Return the [X, Y] coordinate for the center point of the cell that contains the specified text.  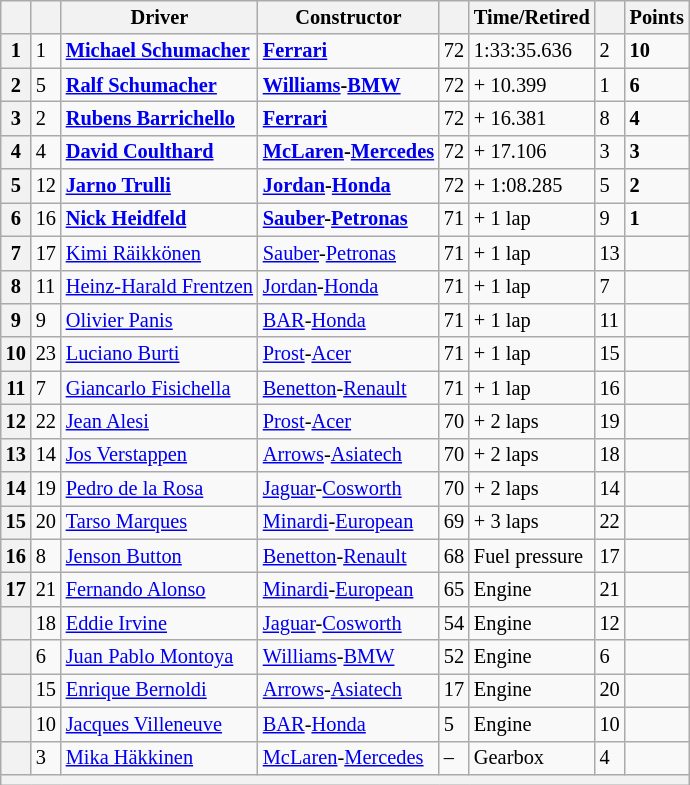
69 [454, 522]
Constructor [348, 17]
Enrique Bernoldi [160, 690]
Gearbox [532, 758]
Tarso Marques [160, 522]
Fuel pressure [532, 556]
Pedro de la Rosa [160, 489]
Driver [160, 17]
Eddie Irvine [160, 623]
+ 17.106 [532, 152]
Rubens Barrichello [160, 118]
Jean Alesi [160, 421]
Juan Pablo Montoya [160, 657]
52 [454, 657]
Ralf Schumacher [160, 85]
Time/Retired [532, 17]
+ 10.399 [532, 85]
Points [657, 17]
65 [454, 589]
Jacques Villeneuve [160, 724]
+ 1:08.285 [532, 186]
– [454, 758]
Michael Schumacher [160, 51]
Jos Verstappen [160, 455]
David Coulthard [160, 152]
Mika Häkkinen [160, 758]
23 [46, 354]
Heinz-Harald Frentzen [160, 287]
Luciano Burti [160, 354]
Nick Heidfeld [160, 219]
Fernando Alonso [160, 589]
Jarno Trulli [160, 186]
+ 16.381 [532, 118]
68 [454, 556]
1:33:35.636 [532, 51]
Jenson Button [160, 556]
+ 3 laps [532, 522]
Olivier Panis [160, 320]
Kimi Räikkönen [160, 253]
Giancarlo Fisichella [160, 388]
54 [454, 623]
